Determine the [x, y] coordinate at the center of the cell enclosing the given text.  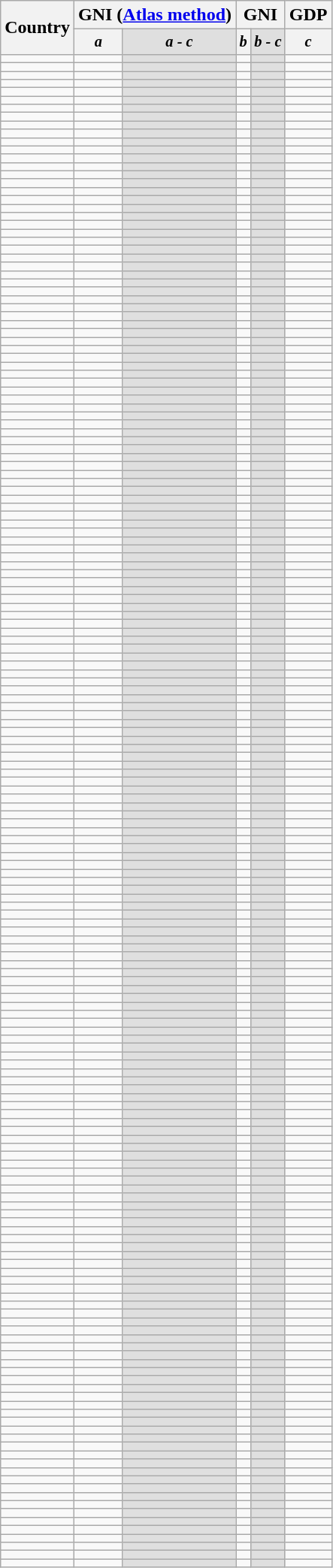
c [308, 42]
Country [38, 28]
b - c [268, 42]
b [244, 42]
a [98, 42]
GNI [261, 15]
a - c [179, 42]
GNI (Atlas method) [155, 15]
GDP [308, 15]
